Determine the [x, y] coordinate at the center of the cell enclosing the given text.  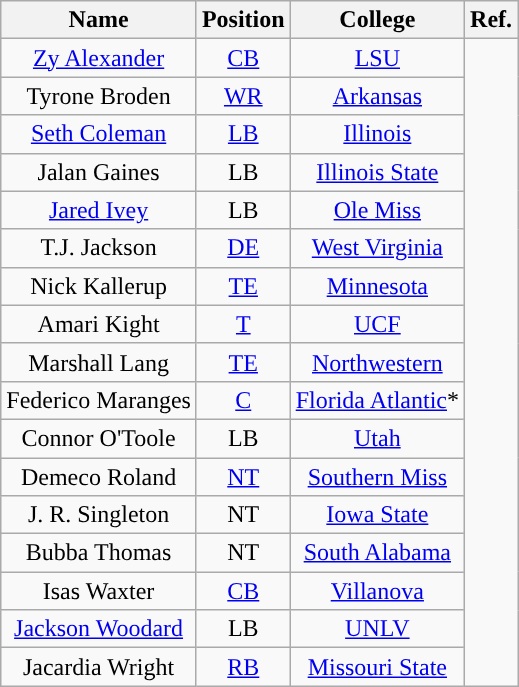
WR [243, 96]
Utah [377, 438]
Illinois [377, 134]
Federico Maranges [99, 400]
Minnesota [377, 286]
Nick Kallerup [99, 286]
Arkansas [377, 96]
LSU [377, 58]
T [243, 324]
Bubba Thomas [99, 553]
Iowa State [377, 515]
UCF [377, 324]
Marshall Lang [99, 362]
RB [243, 667]
Southern Miss [377, 477]
Tyrone Broden [99, 96]
Zy Alexander [99, 58]
DE [243, 248]
Jacardia Wright [99, 667]
Villanova [377, 591]
Name [99, 20]
Position [243, 20]
Demeco Roland [99, 477]
Jalan Gaines [99, 172]
West Virginia [377, 248]
College [377, 20]
South Alabama [377, 553]
T.J. Jackson [99, 248]
Ole Miss [377, 210]
J. R. Singleton [99, 515]
Jared Ivey [99, 210]
Missouri State [377, 667]
Illinois State [377, 172]
Connor O'Toole [99, 438]
Florida Atlantic* [377, 400]
C [243, 400]
Amari Kight [99, 324]
Jackson Woodard [99, 629]
Northwestern [377, 362]
Seth Coleman [99, 134]
Ref. [492, 20]
UNLV [377, 629]
Isas Waxter [99, 591]
